Determine the [x, y] coordinate at the center of the cell enclosing the given text.  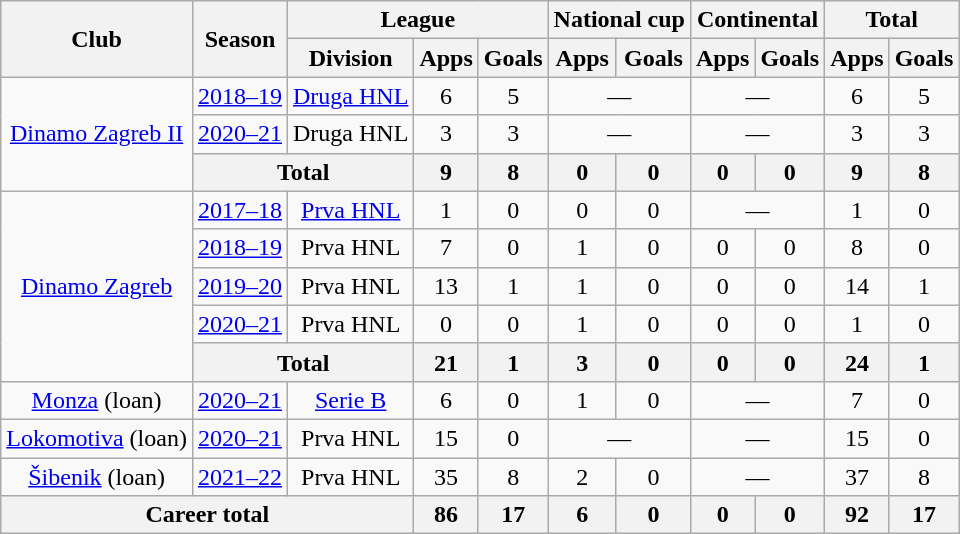
37 [857, 477]
2 [582, 477]
24 [857, 362]
Club [97, 39]
92 [857, 515]
League [418, 20]
Season [240, 39]
86 [446, 515]
21 [446, 362]
Šibenik (loan) [97, 477]
National cup [619, 20]
13 [446, 286]
Division [351, 58]
Dinamo Zagreb II [97, 134]
Dinamo Zagreb [97, 286]
35 [446, 477]
2019–20 [240, 286]
2021–22 [240, 477]
Career total [208, 515]
Continental [757, 20]
Lokomotiva (loan) [97, 438]
2017–18 [240, 210]
Monza (loan) [97, 400]
Serie B [351, 400]
14 [857, 286]
